Find where the given text appears and provide that cell's center as (x, y) coordinate. 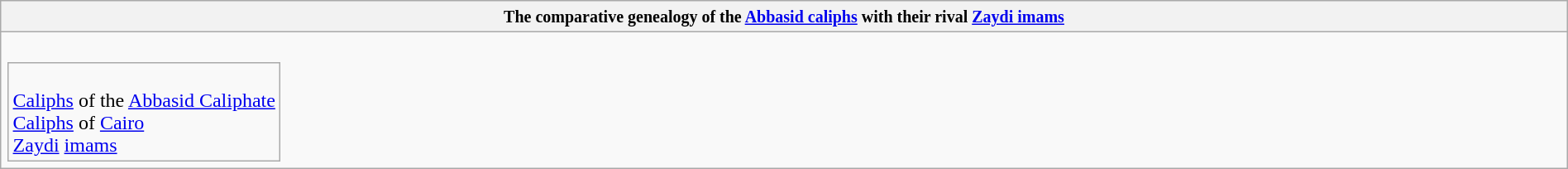
The comparative genealogy of the Abbasid caliphs with their rival Zaydi imams (784, 17)
